Search for the cell housing the specified text and yield its (x, y) center coordinate. 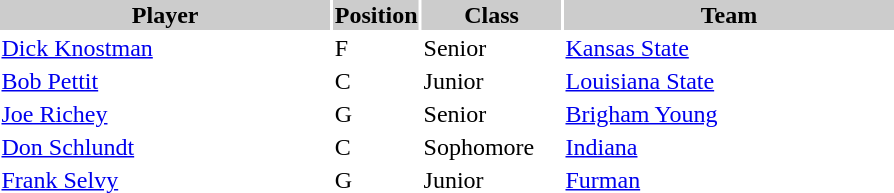
Kansas State (729, 48)
Bob Pettit (165, 81)
Player (165, 15)
G (376, 114)
Indiana (729, 147)
Team (729, 15)
Brigham Young (729, 114)
Position (376, 15)
Junior (492, 81)
Sophomore (492, 147)
Dick Knostman (165, 48)
Don Schlundt (165, 147)
Louisiana State (729, 81)
Joe Richey (165, 114)
F (376, 48)
Class (492, 15)
